Scan for the cell matching the given text and deliver its [X, Y] coordinate at center. 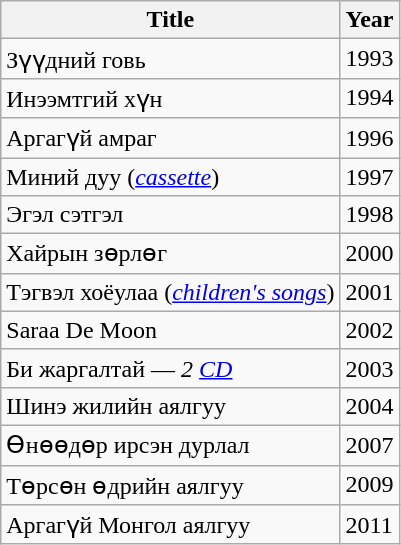
1998 [370, 215]
Инээмтгий хүн [170, 98]
Аргагүй Монгол аялгуу [170, 525]
2001 [370, 292]
2007 [370, 445]
1994 [370, 98]
2002 [370, 330]
Би жаргалтай — 2 CD [170, 368]
Миний дуу (cassette) [170, 177]
Эгэл сэтгэл [170, 215]
2004 [370, 406]
Өнөөдөр ирсэн дурлал [170, 445]
1993 [370, 59]
2009 [370, 485]
Аргагүй амраг [170, 138]
2003 [370, 368]
Төрсөн өдрийн аялгуу [170, 485]
2000 [370, 254]
Saraa De Mооn [170, 330]
Year [370, 20]
Хайрын зөрлөг [170, 254]
1996 [370, 138]
Зүүдний говь [170, 59]
1997 [370, 177]
Тэгвэл хоёулаа (children's songs) [170, 292]
Title [170, 20]
2011 [370, 525]
Шинэ жилийн аялгуу [170, 406]
